Provide the (X, Y) coordinate of the cell's center where the given text is located.  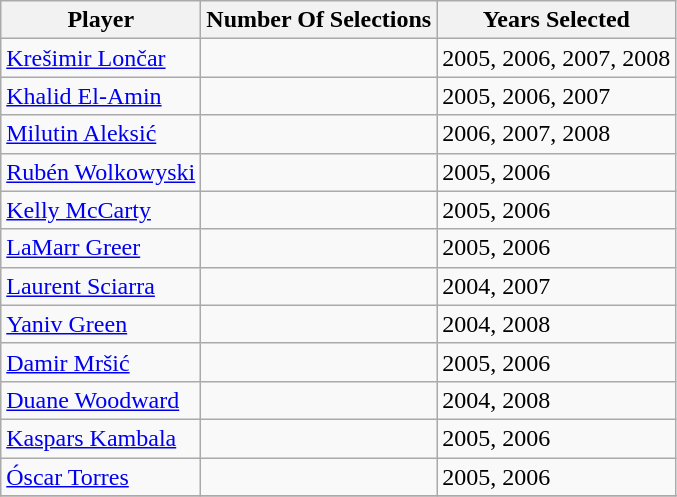
Player (101, 20)
Khalid El-Amin (101, 96)
2006, 2007, 2008 (556, 134)
Number Of Selections (319, 20)
2004, 2007 (556, 286)
Kelly McCarty (101, 210)
Kaspars Kambala (101, 438)
Krešimir Lončar (101, 58)
2005, 2006, 2007, 2008 (556, 58)
Yaniv Green (101, 324)
Milutin Aleksić (101, 134)
Years Selected (556, 20)
Laurent Sciarra (101, 286)
Damir Mršić (101, 362)
LaMarr Greer (101, 248)
2005, 2006, 2007 (556, 96)
Duane Woodward (101, 400)
Óscar Torres (101, 477)
Rubén Wolkowyski (101, 172)
